From the cell containing the given text, extract its center point as (x, y) coordinate. 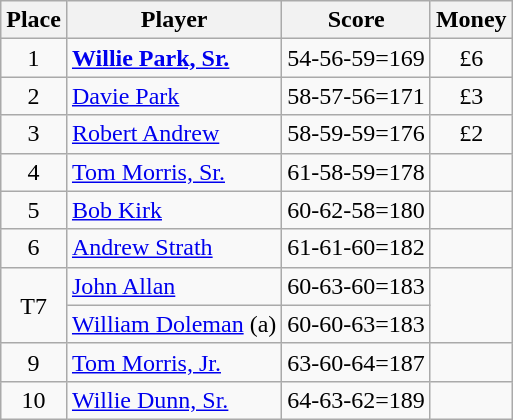
Willie Park, Sr. (174, 58)
Money (471, 20)
£6 (471, 58)
William Doleman (a) (174, 324)
Robert Andrew (174, 134)
Tom Morris, Jr. (174, 362)
54-56-59=169 (356, 58)
63-60-64=187 (356, 362)
Andrew Strath (174, 248)
61-58-59=178 (356, 172)
Willie Dunn, Sr. (174, 400)
60-63-60=183 (356, 286)
John Allan (174, 286)
60-60-63=183 (356, 324)
6 (34, 248)
1 (34, 58)
9 (34, 362)
3 (34, 134)
Player (174, 20)
Score (356, 20)
61-61-60=182 (356, 248)
5 (34, 210)
Tom Morris, Sr. (174, 172)
60-62-58=180 (356, 210)
£2 (471, 134)
64-63-62=189 (356, 400)
2 (34, 96)
58-59-59=176 (356, 134)
T7 (34, 305)
Bob Kirk (174, 210)
10 (34, 400)
Davie Park (174, 96)
£3 (471, 96)
4 (34, 172)
58-57-56=171 (356, 96)
Place (34, 20)
